From the cell containing the given text, extract its center point as (X, Y) coordinate. 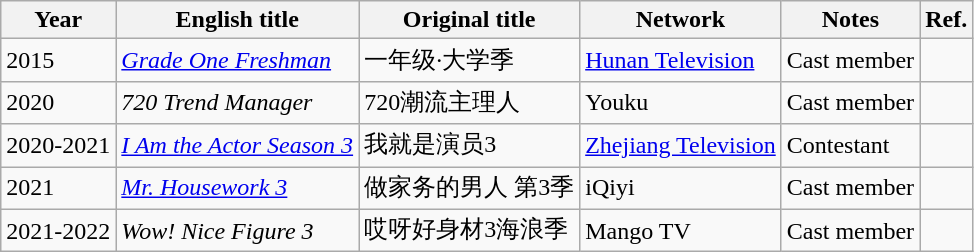
Wow! Nice Figure 3 (238, 230)
Year (58, 20)
Mango TV (681, 230)
一年级·大学季 (470, 60)
Hunan Television (681, 60)
我就是演员3 (470, 146)
iQiyi (681, 188)
做家务的男人 第3季 (470, 188)
哎呀好身材3海浪季 (470, 230)
720潮流主理人 (470, 102)
I Am the Actor Season 3 (238, 146)
Zhejiang Television (681, 146)
2015 (58, 60)
2020 (58, 102)
720 Trend Manager (238, 102)
2021 (58, 188)
Youku (681, 102)
Contestant (850, 146)
Notes (850, 20)
Grade One Freshman (238, 60)
Original title (470, 20)
2020-2021 (58, 146)
English title (238, 20)
Mr. Housework 3 (238, 188)
Network (681, 20)
Ref. (946, 20)
2021-2022 (58, 230)
